Output the (X, Y) coordinate of the center of the cell containing the given text.  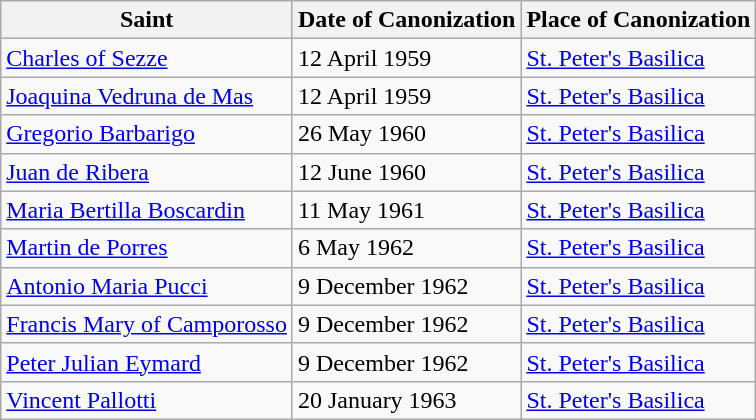
Martin de Porres (147, 248)
Peter Julian Eymard (147, 362)
Antonio Maria Pucci (147, 286)
Vincent Pallotti (147, 400)
Saint (147, 20)
6 May 1962 (406, 248)
26 May 1960 (406, 134)
Maria Bertilla Boscardin (147, 210)
11 May 1961 (406, 210)
Place of Canonization (638, 20)
Juan de Ribera (147, 172)
20 January 1963 (406, 400)
Date of Canonization (406, 20)
Gregorio Barbarigo (147, 134)
Francis Mary of Camporosso (147, 324)
12 June 1960 (406, 172)
Charles of Sezze (147, 58)
Joaquina Vedruna de Mas (147, 96)
